Determine the (x, y) coordinate at the center of the cell enclosing the given text.  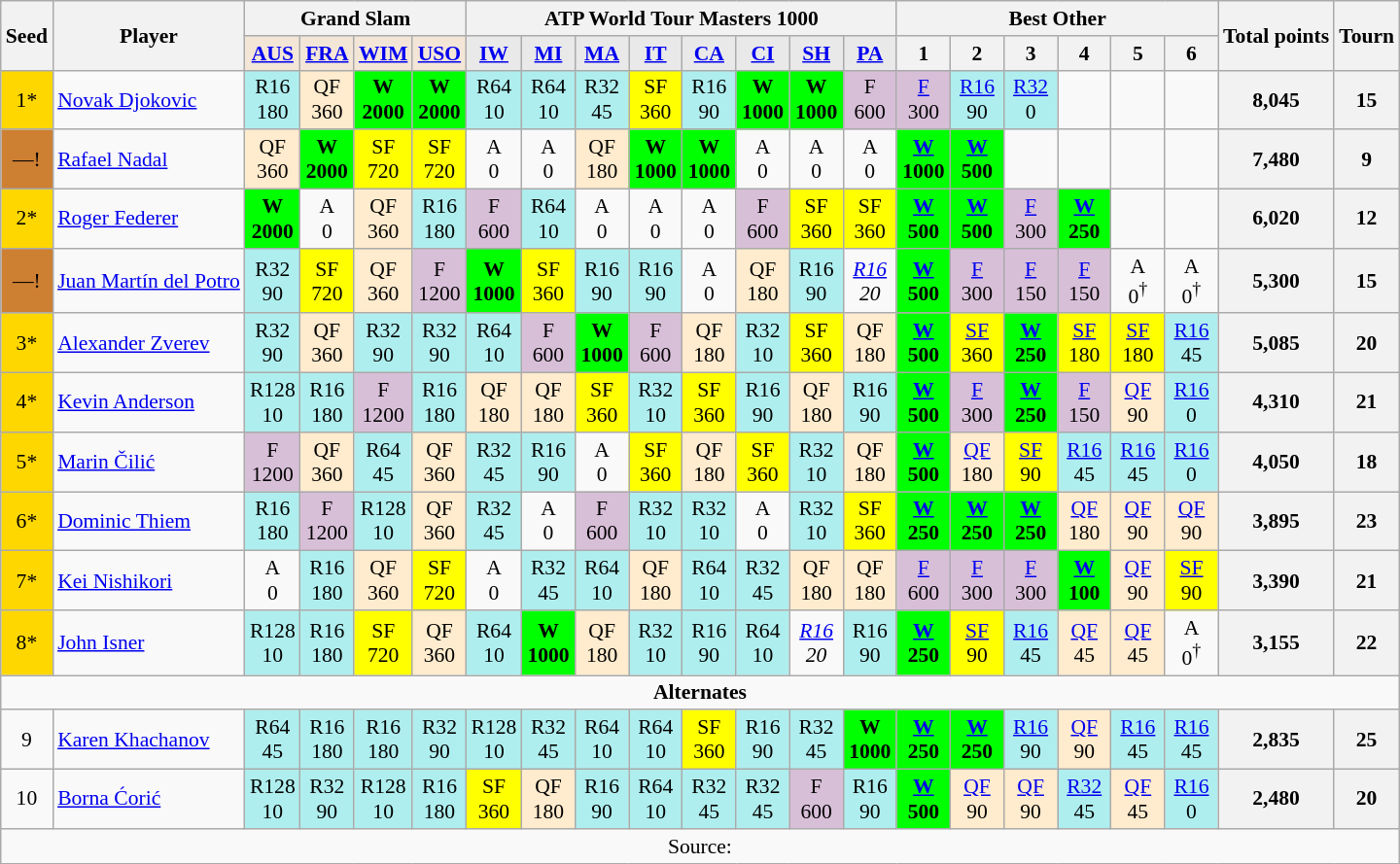
CA (710, 53)
2* (27, 220)
3,895 (1276, 521)
5 (1137, 53)
Alexander Zverev (149, 344)
R320 (1031, 99)
Novak Djokovic (149, 99)
6* (27, 521)
ATP World Tour Masters 1000 (682, 18)
SH (817, 53)
2,480 (1276, 799)
6,020 (1276, 220)
18 (1367, 463)
CI (762, 53)
John Isner (149, 643)
AUS (272, 53)
Marin Čilić (149, 463)
Seed (27, 35)
25 (1367, 741)
22 (1367, 643)
Borna Ćorić (149, 799)
5,085 (1276, 344)
2,835 (1276, 741)
Roger Federer (149, 220)
10 (27, 799)
W100 (1085, 581)
3,390 (1276, 581)
5,300 (1276, 282)
23 (1367, 521)
7,480 (1276, 159)
Source: (700, 847)
Kevin Anderson (149, 402)
4,310 (1276, 402)
4,050 (1276, 463)
Rafael Nadal (149, 159)
7* (27, 581)
8,045 (1276, 99)
Total points (1276, 35)
3,155 (1276, 643)
USO (439, 53)
Karen Khachanov (149, 741)
4 (1085, 53)
Grand Slam (356, 18)
MI (548, 53)
Best Other (1058, 18)
FRA (327, 53)
1 (924, 53)
Player (149, 35)
MA (603, 53)
IW (494, 53)
Alternates (700, 693)
PA (869, 53)
Juan Martín del Potro (149, 282)
4* (27, 402)
Kei Nishikori (149, 581)
1* (27, 99)
WIM (383, 53)
Tourn (1367, 35)
8* (27, 643)
IT (655, 53)
6 (1192, 53)
Dominic Thiem (149, 521)
3 (1031, 53)
5* (27, 463)
12 (1367, 220)
2 (976, 53)
3* (27, 344)
